Detect which cell encompasses the target text, then output its [X, Y] center coordinate. 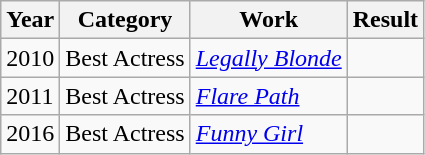
Year [30, 20]
Category [125, 20]
Flare Path [268, 96]
2016 [30, 134]
2011 [30, 96]
Work [268, 20]
Funny Girl [268, 134]
Result [385, 20]
Legally Blonde [268, 58]
2010 [30, 58]
